Pinpoint the cell where the given text exists, returning its (x, y) midpoint coordinate. 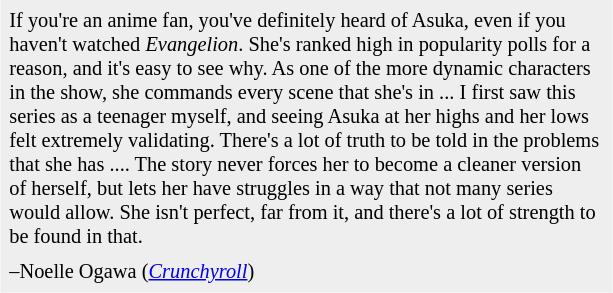
–Noelle Ogawa (Crunchyroll) (306, 272)
